Scan for the cell matching the given text and deliver its [x, y] coordinate at center. 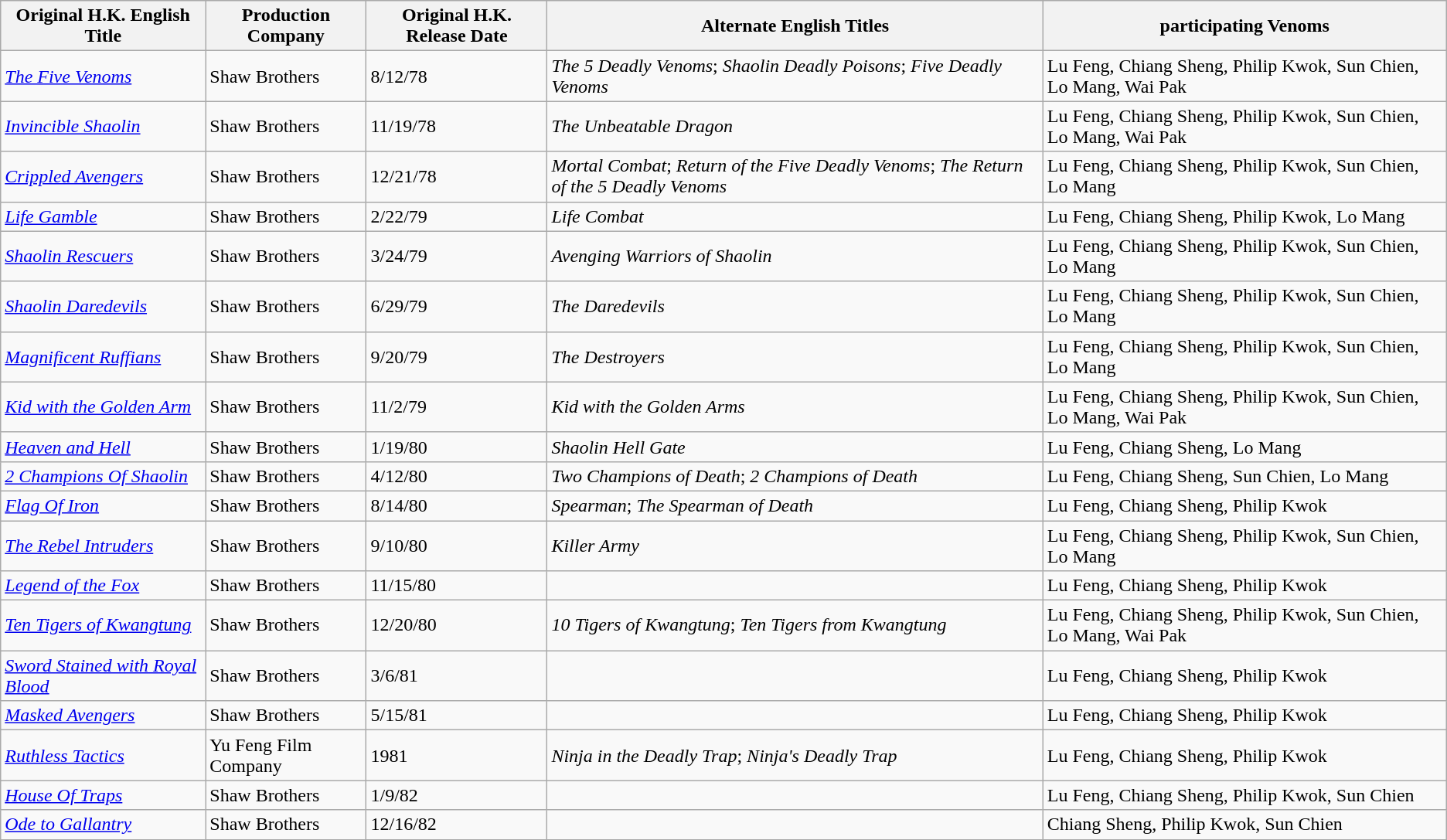
The Unbeatable Dragon [795, 127]
The Daredevils [795, 306]
9/10/80 [457, 546]
Kid with the Golden Arms [795, 406]
Production Company [286, 26]
House Of Traps [104, 795]
Yu Feng Film Company [286, 756]
2/22/79 [457, 216]
Shaolin Hell Gate [795, 447]
Masked Avengers [104, 716]
6/29/79 [457, 306]
The Five Venoms [104, 76]
Kid with the Golden Arm [104, 406]
5/15/81 [457, 716]
12/21/78 [457, 176]
The 5 Deadly Venoms; Shaolin Deadly Poisons; Five Deadly Venoms [795, 76]
3/24/79 [457, 257]
participating Venoms [1244, 26]
Chiang Sheng, Philip Kwok, Sun Chien [1244, 825]
8/14/80 [457, 505]
Ten Tigers of Kwangtung [104, 626]
Magnificent Ruffians [104, 357]
Shaolin Rescuers [104, 257]
1/9/82 [457, 795]
Invincible Shaolin [104, 127]
1/19/80 [457, 447]
2 Champions Of Shaolin [104, 476]
11/15/80 [457, 586]
12/20/80 [457, 626]
Shaolin Daredevils [104, 306]
12/16/82 [457, 825]
9/20/79 [457, 357]
4/12/80 [457, 476]
Ninja in the Deadly Trap; Ninja's Deadly Trap [795, 756]
Avenging Warriors of Shaolin [795, 257]
Lu Feng, Chiang Sheng, Lo Mang [1244, 447]
Legend of the Fox [104, 586]
Two Champions of Death; 2 Champions of Death [795, 476]
Heaven and Hell [104, 447]
Lu Feng, Chiang Sheng, Philip Kwok, Lo Mang [1244, 216]
Killer Army [795, 546]
Original H.K. Release Date [457, 26]
Ruthless Tactics [104, 756]
The Destroyers [795, 357]
10 Tigers of Kwangtung; Ten Tigers from Kwangtung [795, 626]
Lu Feng, Chiang Sheng, Philip Kwok, Sun Chien [1244, 795]
11/2/79 [457, 406]
Ode to Gallantry [104, 825]
Crippled Avengers [104, 176]
Life Combat [795, 216]
Lu Feng, Chiang Sheng, Sun Chien, Lo Mang [1244, 476]
11/19/78 [457, 127]
Original H.K. English Title [104, 26]
1981 [457, 756]
Sword Stained with Royal Blood [104, 675]
The Rebel Intruders [104, 546]
Spearman; The Spearman of Death [795, 505]
Life Gamble [104, 216]
Mortal Combat; Return of the Five Deadly Venoms; The Return of the 5 Deadly Venoms [795, 176]
8/12/78 [457, 76]
3/6/81 [457, 675]
Alternate English Titles [795, 26]
Flag Of Iron [104, 505]
